Search for the cell housing the specified text and yield its [X, Y] center coordinate. 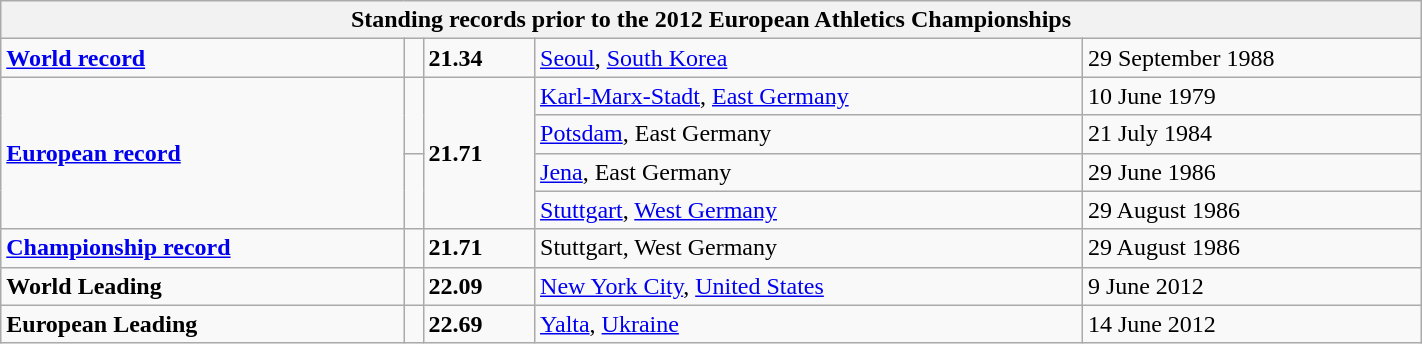
Standing records prior to the 2012 European Athletics Championships [711, 20]
29 June 1986 [1252, 172]
New York City, United States [809, 286]
10 June 1979 [1252, 96]
21 July 1984 [1252, 134]
9 June 2012 [1252, 286]
Seoul, South Korea [809, 58]
European record [202, 153]
Jena, East Germany [809, 172]
14 June 2012 [1252, 324]
World record [202, 58]
World Leading [202, 286]
Championship record [202, 248]
Karl-Marx-Stadt, East Germany [809, 96]
European Leading [202, 324]
22.09 [478, 286]
21.34 [478, 58]
Yalta, Ukraine [809, 324]
29 September 1988 [1252, 58]
Potsdam, East Germany [809, 134]
22.69 [478, 324]
